Locate the cell with the specified text and output its (x, y) center coordinate. 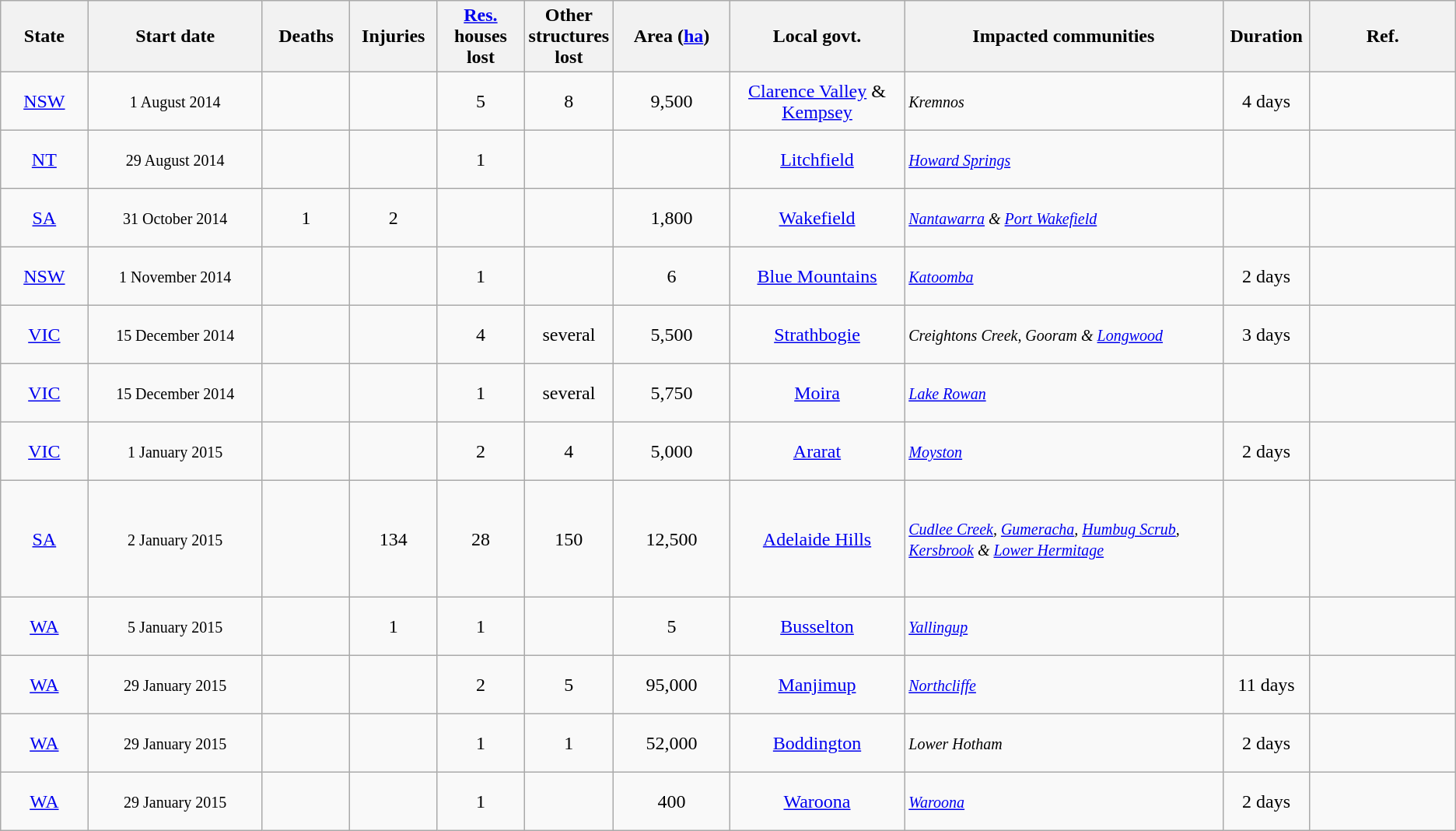
Ref. (1383, 37)
State (44, 37)
Duration (1266, 37)
1 January 2015 (175, 451)
Kremnos (1064, 101)
6 (672, 277)
400 (672, 801)
Area (ha) (672, 37)
Busselton (817, 627)
Adelaide Hills (817, 539)
29 August 2014 (175, 160)
Other structures lost (569, 37)
5,000 (672, 451)
Manjimup (817, 685)
11 days (1266, 685)
Injuries (394, 37)
150 (569, 539)
Blue Mountains (817, 277)
95,000 (672, 685)
Ararat (817, 451)
Local govt. (817, 37)
Katoomba (1064, 277)
1,800 (672, 218)
Impacted communities (1064, 37)
Moira (817, 394)
Litchfield (817, 160)
52,000 (672, 744)
Boddington (817, 744)
Lower Hotham (1064, 744)
Lake Rowan (1064, 394)
28 (481, 539)
1 November 2014 (175, 277)
Wakefield (817, 218)
5,500 (672, 335)
1 August 2014 (175, 101)
Strathbogie (817, 335)
5,750 (672, 394)
5 January 2015 (175, 627)
9,500 (672, 101)
31 October 2014 (175, 218)
Northcliffe (1064, 685)
Cudlee Creek, Gumeracha, Humbug Scrub, Kersbrook & Lower Hermitage (1064, 539)
NT (44, 160)
Yallingup (1064, 627)
2 January 2015 (175, 539)
8 (569, 101)
Howard Springs (1064, 160)
Moyston (1064, 451)
Creightons Creek, Gooram & Longwood (1064, 335)
12,500 (672, 539)
Res. houses lost (481, 37)
3 days (1266, 335)
Nantawarra & Port Wakefield (1064, 218)
134 (394, 539)
Deaths (306, 37)
Start date (175, 37)
4 days (1266, 101)
Clarence Valley & Kempsey (817, 101)
